Provide the [X, Y] coordinate of the cell's center where the given text is located.  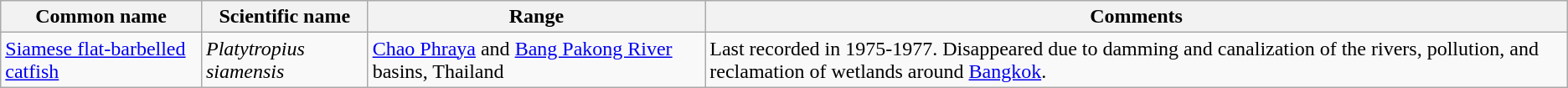
Range [536, 17]
Common name [101, 17]
Comments [1137, 17]
Scientific name [285, 17]
Siamese flat-barbelled catfish [101, 60]
Chao Phraya and Bang Pakong River basins, Thailand [536, 60]
Platytropius siamensis [285, 60]
Last recorded in 1975-1977. Disappeared due to damming and canalization of the rivers, pollution, and reclamation of wetlands around Bangkok. [1137, 60]
